From the cell containing the given text, extract its center point as (X, Y) coordinate. 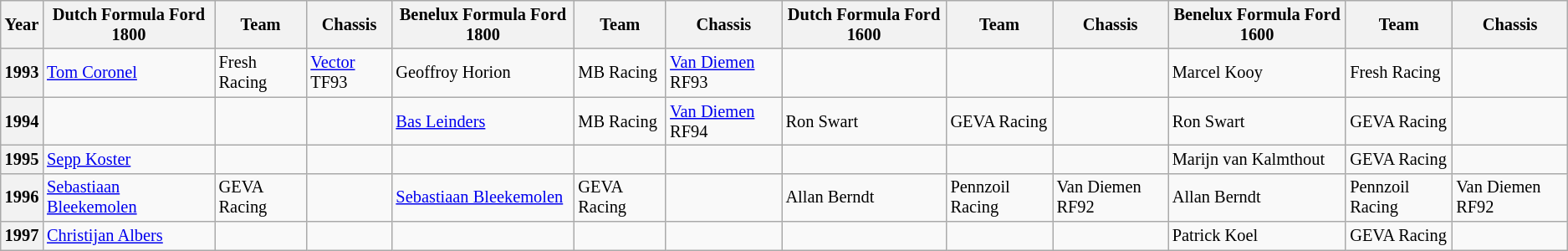
Vector TF93 (349, 73)
1995 (22, 159)
1997 (22, 236)
Christijan Albers (129, 236)
Van Diemen RF94 (723, 121)
Marijn van Kalmthout (1257, 159)
1996 (22, 197)
Sepp Koster (129, 159)
Benelux Formula Ford 1800 (483, 24)
Benelux Formula Ford 1600 (1257, 24)
Geoffroy Horion (483, 73)
Bas Leinders (483, 121)
Van Diemen RF93 (723, 73)
Patrick Koel (1257, 236)
Year (22, 24)
Marcel Kooy (1257, 73)
1994 (22, 121)
1993 (22, 73)
Dutch Formula Ford 1800 (129, 24)
Tom Coronel (129, 73)
Dutch Formula Ford 1600 (865, 24)
